Identify which cell holds the provided text, then report its (x, y) central coordinate. 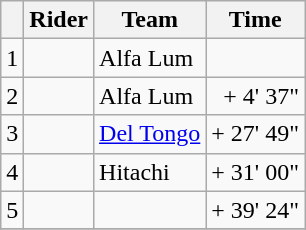
2 (12, 96)
+ 4' 37" (256, 96)
+ 31' 00" (256, 172)
Rider (59, 20)
Del Tongo (150, 134)
Hitachi (150, 172)
+ 27' 49" (256, 134)
+ 39' 24" (256, 210)
4 (12, 172)
1 (12, 58)
Time (256, 20)
5 (12, 210)
Team (150, 20)
3 (12, 134)
